Locate the cell with the specified text and output its [X, Y] center coordinate. 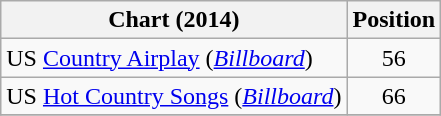
66 [394, 96]
US Hot Country Songs (Billboard) [174, 96]
Chart (2014) [174, 20]
Position [394, 20]
56 [394, 58]
US Country Airplay (Billboard) [174, 58]
